Pinpoint the cell where the given text exists, returning its (x, y) midpoint coordinate. 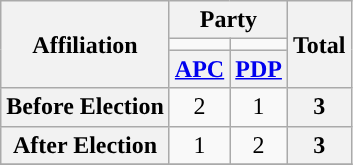
Affiliation (86, 44)
Before Election (86, 107)
Total (319, 44)
APC (199, 69)
After Election (86, 145)
PDP (259, 69)
Party (228, 20)
